Extract the (x, y) coordinate from the center of the cell holding the provided text.  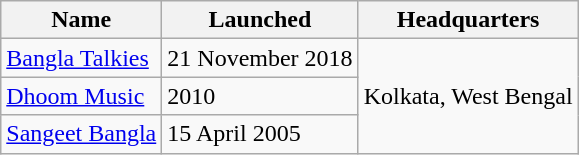
21 November 2018 (260, 58)
15 April 2005 (260, 134)
Name (82, 20)
Sangeet Bangla (82, 134)
2010 (260, 96)
Launched (260, 20)
Headquarters (468, 20)
Dhoom Music (82, 96)
Bangla Talkies (82, 58)
Kolkata, West Bengal (468, 96)
